Locate the cell with the specified text and output its (x, y) center coordinate. 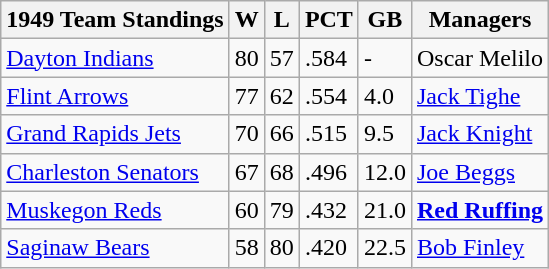
58 (246, 248)
62 (282, 96)
60 (246, 210)
9.5 (384, 134)
.515 (328, 134)
Saginaw Bears (115, 248)
Charleston Senators (115, 172)
Bob Finley (480, 248)
Joe Beggs (480, 172)
21.0 (384, 210)
77 (246, 96)
Muskegon Reds (115, 210)
.496 (328, 172)
22.5 (384, 248)
79 (282, 210)
W (246, 20)
.420 (328, 248)
Oscar Melilo (480, 58)
Grand Rapids Jets (115, 134)
Red Ruffing (480, 210)
68 (282, 172)
Managers (480, 20)
67 (246, 172)
- (384, 58)
Jack Tighe (480, 96)
1949 Team Standings (115, 20)
.432 (328, 210)
Dayton Indians (115, 58)
.584 (328, 58)
GB (384, 20)
Flint Arrows (115, 96)
12.0 (384, 172)
PCT (328, 20)
57 (282, 58)
Jack Knight (480, 134)
L (282, 20)
4.0 (384, 96)
66 (282, 134)
.554 (328, 96)
70 (246, 134)
